Provide the (x, y) coordinate of the cell's center where the given text is located.  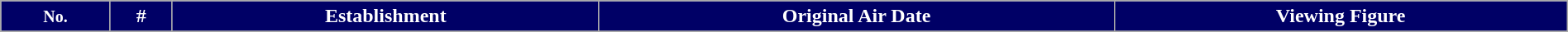
Original Air Date (857, 16)
Viewing Figure (1341, 16)
# (141, 16)
No. (55, 16)
Establishment (385, 16)
